Pinpoint the cell where the given text exists, returning its [X, Y] midpoint coordinate. 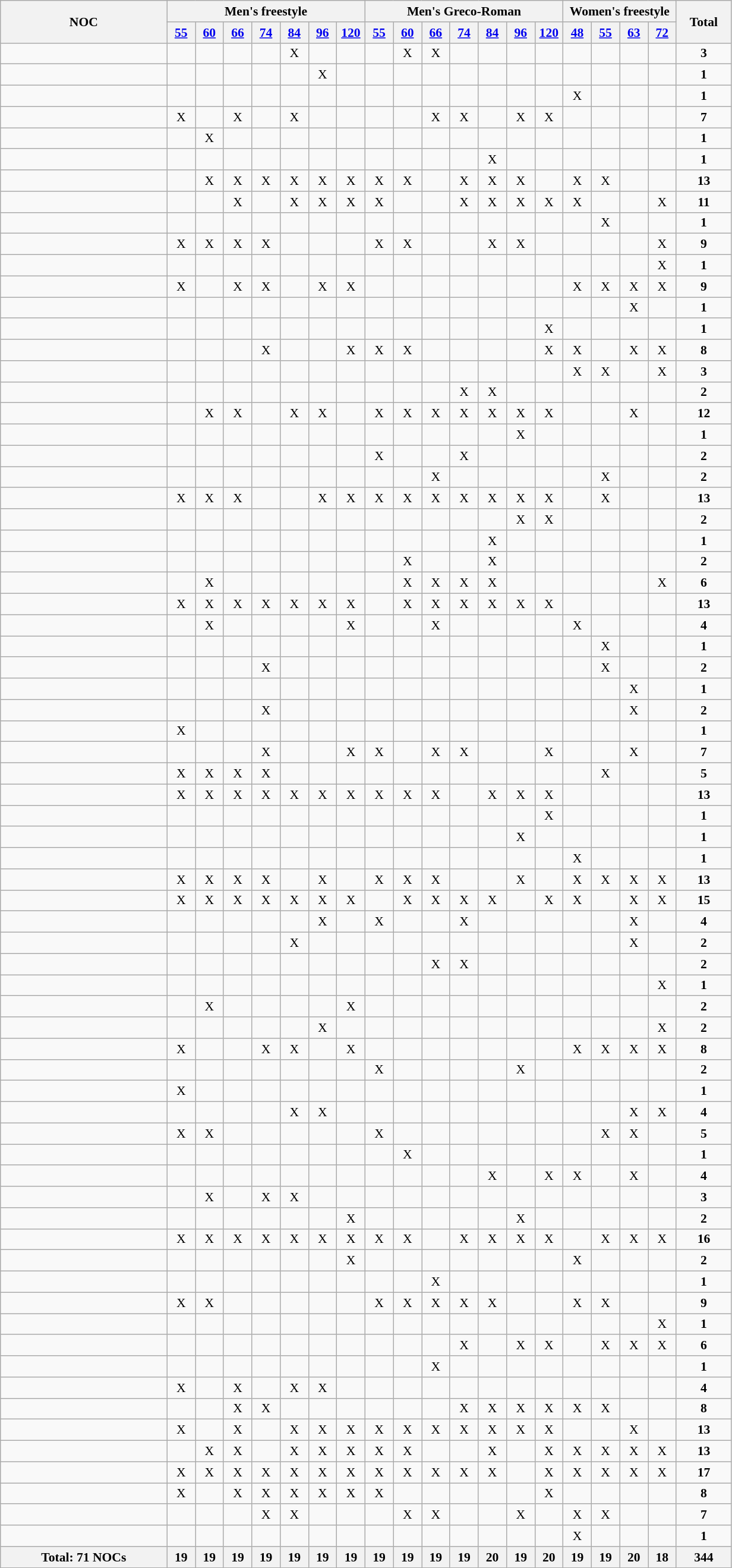
17 [703, 1472]
72 [662, 33]
63 [634, 33]
344 [703, 1557]
12 [703, 414]
Men's freestyle [266, 11]
Total: 71 NOCs [84, 1557]
15 [703, 901]
Men's Greco-Roman [463, 11]
16 [703, 1239]
Women's freestyle [620, 11]
18 [662, 1557]
NOC [84, 21]
Total [703, 21]
11 [703, 202]
48 [578, 33]
